From the cell containing the given text, extract its center point as [X, Y] coordinate. 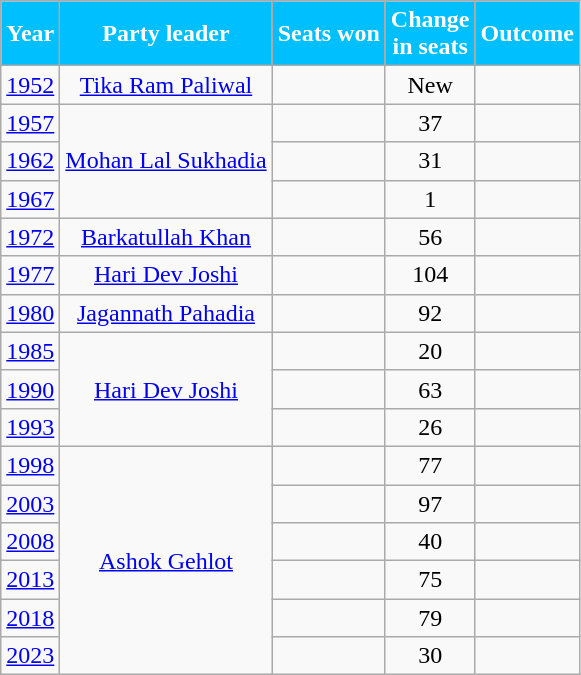
40 [430, 542]
1952 [30, 85]
Year [30, 34]
Outcome [527, 34]
1962 [30, 161]
31 [430, 161]
2003 [30, 503]
Party leader [166, 34]
1957 [30, 123]
1998 [30, 465]
2008 [30, 542]
77 [430, 465]
Jagannath Pahadia [166, 313]
2013 [30, 580]
30 [430, 656]
1990 [30, 389]
79 [430, 618]
1980 [30, 313]
Mohan Lal Sukhadia [166, 161]
Seats won [328, 34]
1977 [30, 275]
1993 [30, 427]
56 [430, 237]
Tika Ram Paliwal [166, 85]
1 [430, 199]
Ashok Gehlot [166, 560]
New [430, 85]
37 [430, 123]
20 [430, 351]
1967 [30, 199]
1985 [30, 351]
63 [430, 389]
Barkatullah Khan [166, 237]
2023 [30, 656]
104 [430, 275]
Changein seats [430, 34]
92 [430, 313]
75 [430, 580]
26 [430, 427]
1972 [30, 237]
97 [430, 503]
2018 [30, 618]
